Find where the given text appears and provide that cell's center as [x, y] coordinate. 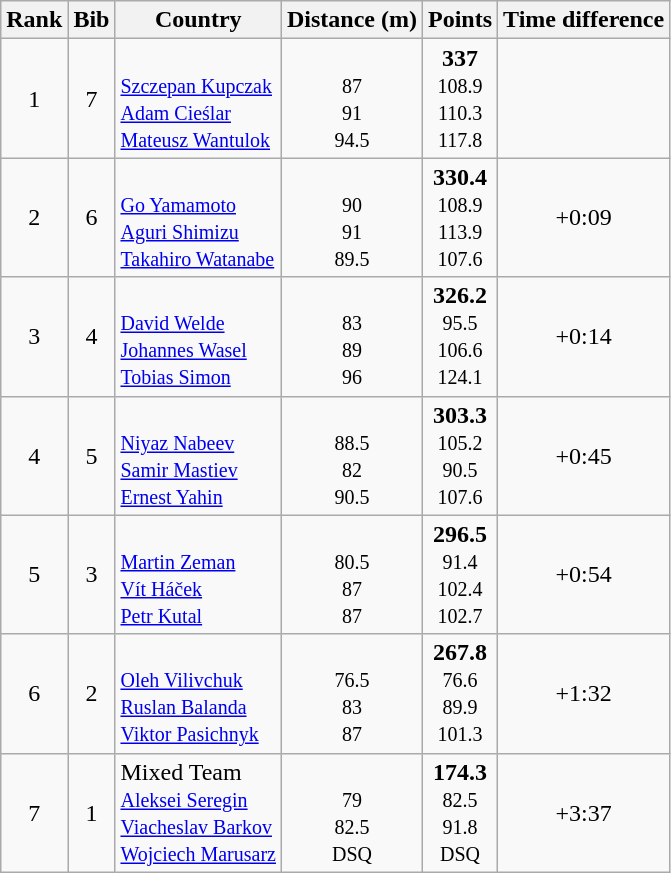
838996 [352, 336]
326.295.5106.6124.1 [460, 336]
330.4108.9113.9107.6 [460, 218]
909189.5 [352, 218]
+3:37 [584, 812]
David WeldeJohannes WaselTobias Simon [198, 336]
88.58290.5 [352, 456]
Time difference [584, 20]
Szczepan KupczakAdam CieślarMateusz Wantulok [198, 98]
Oleh VilivchukRuslan BalandaViktor Pasichnyk [198, 694]
Bib [92, 20]
7982.5DSQ [352, 812]
174.382.591.8DSQ [460, 812]
267.876.689.9101.3 [460, 694]
Niyaz NabeevSamir MastievErnest Yahin [198, 456]
337108.9110.3117.8 [460, 98]
+1:32 [584, 694]
296.591.4102.4102.7 [460, 574]
+0:45 [584, 456]
Points [460, 20]
+0:09 [584, 218]
Mixed TeamAleksei SereginViacheslav BarkovWojciech Marusarz [198, 812]
+0:54 [584, 574]
303.3105.290.5107.6 [460, 456]
Rank [34, 20]
76.58387 [352, 694]
Distance (m) [352, 20]
+0:14 [584, 336]
Go YamamotoAguri ShimizuTakahiro Watanabe [198, 218]
Martin ZemanVít HáčekPetr Kutal [198, 574]
879194.5 [352, 98]
80.58787 [352, 574]
Country [198, 20]
